Capture the cell that displays the provided text and extract its [x, y] central coordinate. 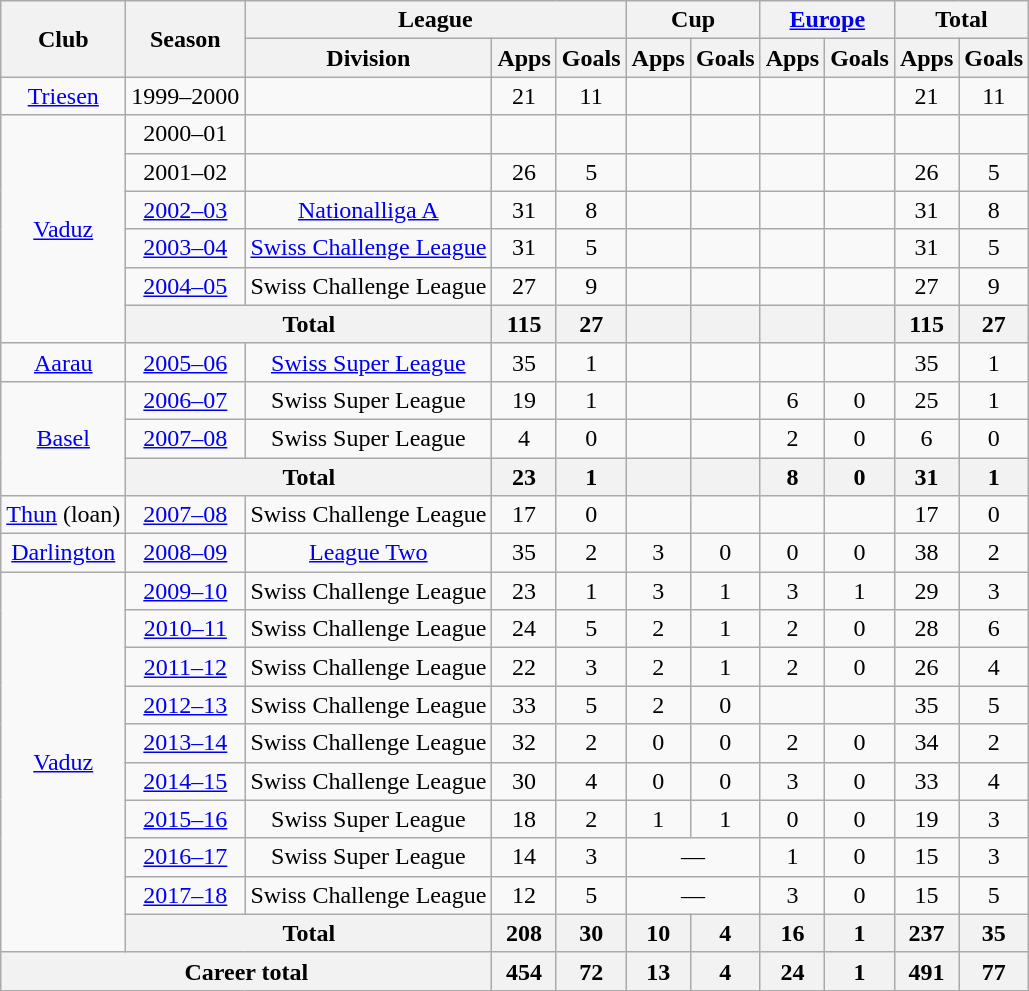
2013–14 [186, 743]
2016–17 [186, 857]
2008–09 [186, 553]
32 [524, 743]
Darlington [64, 553]
491 [926, 971]
208 [524, 933]
2004–05 [186, 286]
13 [658, 971]
2001–02 [186, 172]
16 [792, 933]
2011–12 [186, 667]
Cup [693, 20]
38 [926, 553]
2010–11 [186, 629]
22 [524, 667]
Career total [246, 971]
Club [64, 39]
2014–15 [186, 781]
Basel [64, 438]
1999–2000 [186, 96]
29 [926, 591]
2006–07 [186, 400]
28 [926, 629]
10 [658, 933]
18 [524, 819]
25 [926, 400]
34 [926, 743]
14 [524, 857]
2017–18 [186, 895]
2002–03 [186, 210]
2005–06 [186, 362]
2012–13 [186, 705]
League Two [368, 553]
Season [186, 39]
77 [994, 971]
2000–01 [186, 134]
454 [524, 971]
12 [524, 895]
237 [926, 933]
Thun (loan) [64, 515]
Nationalliga A [368, 210]
2015–16 [186, 819]
Division [368, 58]
Aarau [64, 362]
Europe [827, 20]
Triesen [64, 96]
2003–04 [186, 248]
2009–10 [186, 591]
72 [591, 971]
League [436, 20]
